Return (x, y) of the center of cell containing provided text 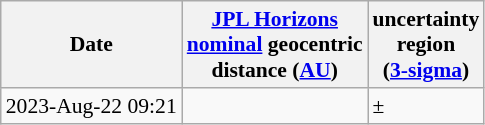
uncertaintyregion(3-sigma) (426, 44)
Date (92, 44)
JPL Horizonsnominal geocentricdistance (AU) (275, 44)
2023-Aug-22 09:21 (92, 106)
± (426, 106)
